Find where the given text appears and provide that cell's center as (x, y) coordinate. 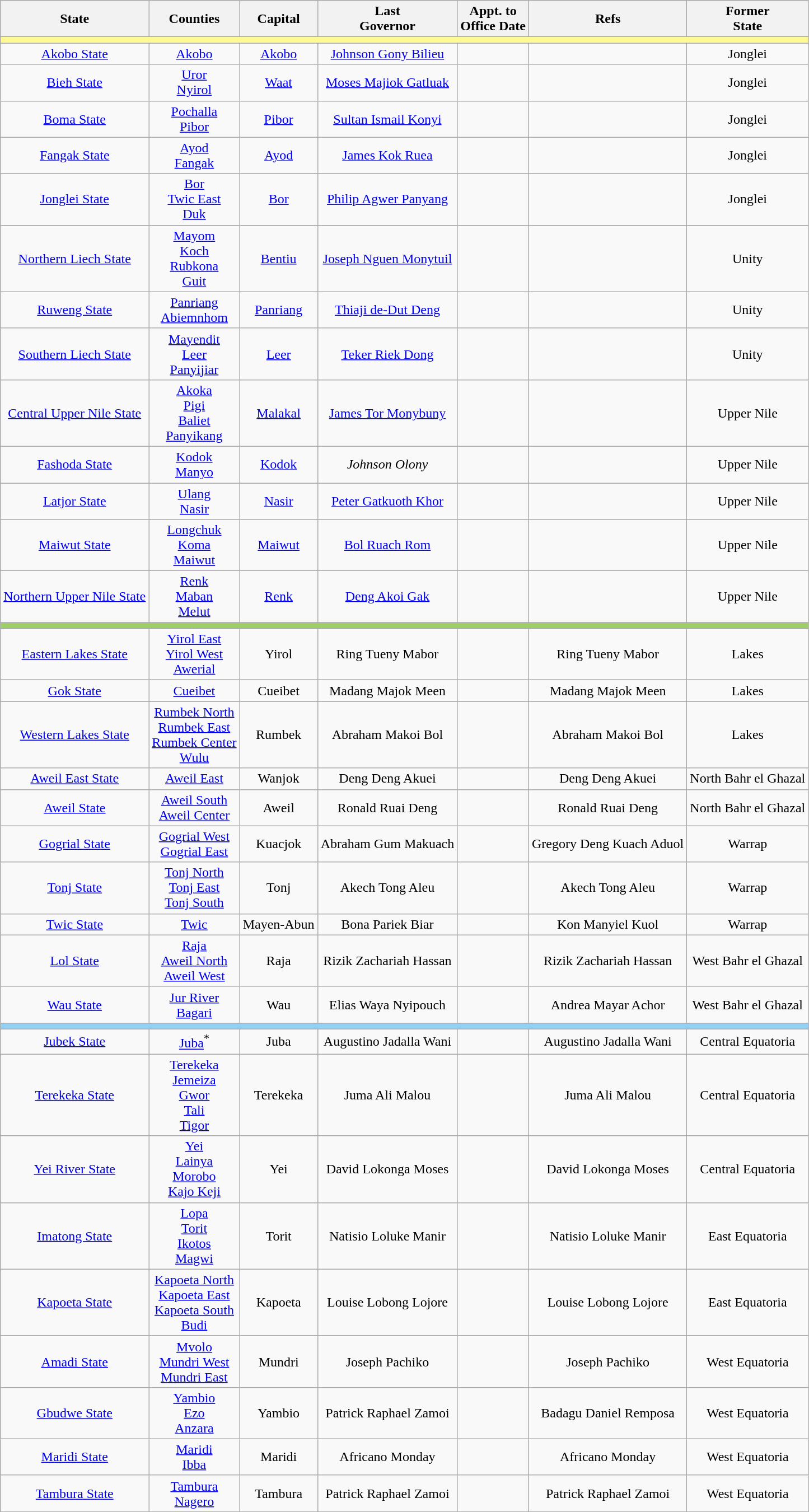
Amadi State (75, 1361)
Boma State (75, 119)
Johnson Gony Bilieu (387, 54)
Rumbek NorthRumbek EastRumbek CenterWulu (194, 734)
AyodFangak (194, 156)
James Kok Ruea (387, 156)
Mundri (279, 1361)
Yirol (279, 654)
AkokaPigiBalietPanyikang (194, 413)
Yirol EastYirol WestAwerial (194, 654)
Elias Waya Nyipouch (387, 1004)
LongchukKomaMaiwut (194, 545)
Central Upper Nile State (75, 413)
Aweil (279, 807)
MaridiIbba (194, 1457)
MayenditLeerPanyijiar (194, 354)
Renk (279, 597)
Akobo State (75, 54)
Raja (279, 961)
FormerState (748, 19)
RenkMabanMelut (194, 597)
Aweil SouthAweil Center (194, 807)
Aweil East (194, 779)
LopaToritIkotosMagwi (194, 1236)
Gogrial WestGogrial East (194, 844)
Kuacjok (279, 844)
PanriangAbiemnhom (194, 310)
YeiLainyaMoroboKajo Keji (194, 1169)
UlangNasir (194, 500)
Northern Liech State (75, 259)
Sultan Ismail Konyi (387, 119)
Yambio (279, 1413)
Fangak State (75, 156)
Badagu Daniel Remposa (607, 1413)
Kodok (279, 465)
Northern Upper Nile State (75, 597)
State (75, 19)
Malakal (279, 413)
Andrea Mayar Achor (607, 1004)
Eastern Lakes State (75, 654)
Tambura (279, 1494)
Joseph Nguen Monytuil (387, 259)
Maridi State (75, 1457)
Kon Manyiel Kuol (607, 924)
Wau State (75, 1004)
Pibor (279, 119)
Twic State (75, 924)
Bol Ruach Rom (387, 545)
Twic (194, 924)
Wau (279, 1004)
Juba (279, 1041)
Southern Liech State (75, 354)
Deng Akoi Gak (387, 597)
Western Lakes State (75, 734)
Fashoda State (75, 465)
Tonj (279, 888)
Terekeka (279, 1095)
Kapoeta NorthKapoeta EastKapoeta SouthBudi (194, 1302)
Capital (279, 19)
Torit (279, 1236)
Bieh State (75, 83)
MayomKochRubkonaGuit (194, 259)
Jur RiverBagari (194, 1004)
Maridi (279, 1457)
Nasir (279, 500)
Gok State (75, 691)
YambioEzoAnzara (194, 1413)
MvoloMundri WestMundri East (194, 1361)
Panriang (279, 310)
Counties (194, 19)
Terekeka State (75, 1095)
Juba* (194, 1041)
Lol State (75, 961)
TamburaNagero (194, 1494)
Imatong State (75, 1236)
Tonj NorthTonj EastTonj South (194, 888)
Yei (279, 1169)
Tambura State (75, 1494)
Appt. toOffice Date (493, 19)
Rumbek (279, 734)
UrorNyirol (194, 83)
Latjor State (75, 500)
Moses Majiok Gatluak (387, 83)
Aweil State (75, 807)
Gregory Deng Kuach Aduol (607, 844)
Tonj State (75, 888)
Teker Riek Dong (387, 354)
Gogrial State (75, 844)
Ruweng State (75, 310)
Maiwut (279, 545)
Gbudwe State (75, 1413)
Bor (279, 199)
PochallaPibor (194, 119)
KodokManyo (194, 465)
Philip Agwer Panyang (387, 199)
Peter Gatkuoth Khor (387, 500)
Mayen-Abun (279, 924)
Jubek State (75, 1041)
Thiaji de-Dut Deng (387, 310)
Aweil East State (75, 779)
BorTwic EastDuk (194, 199)
Abraham Gum Makuach (387, 844)
Maiwut State (75, 545)
Wanjok (279, 779)
Kapoeta State (75, 1302)
Yei River State (75, 1169)
TerekekaJemeizaGworTaliTigor (194, 1095)
James Tor Monybuny (387, 413)
Bona Pariek Biar (387, 924)
Jonglei State (75, 199)
Kapoeta (279, 1302)
LastGovernor (387, 19)
Leer (279, 354)
Bentiu (279, 259)
Waat (279, 83)
Refs (607, 19)
RajaAweil NorthAweil West (194, 961)
Johnson Olony (387, 465)
Ayod (279, 156)
